Scan for the cell matching the given text and deliver its [X, Y] coordinate at center. 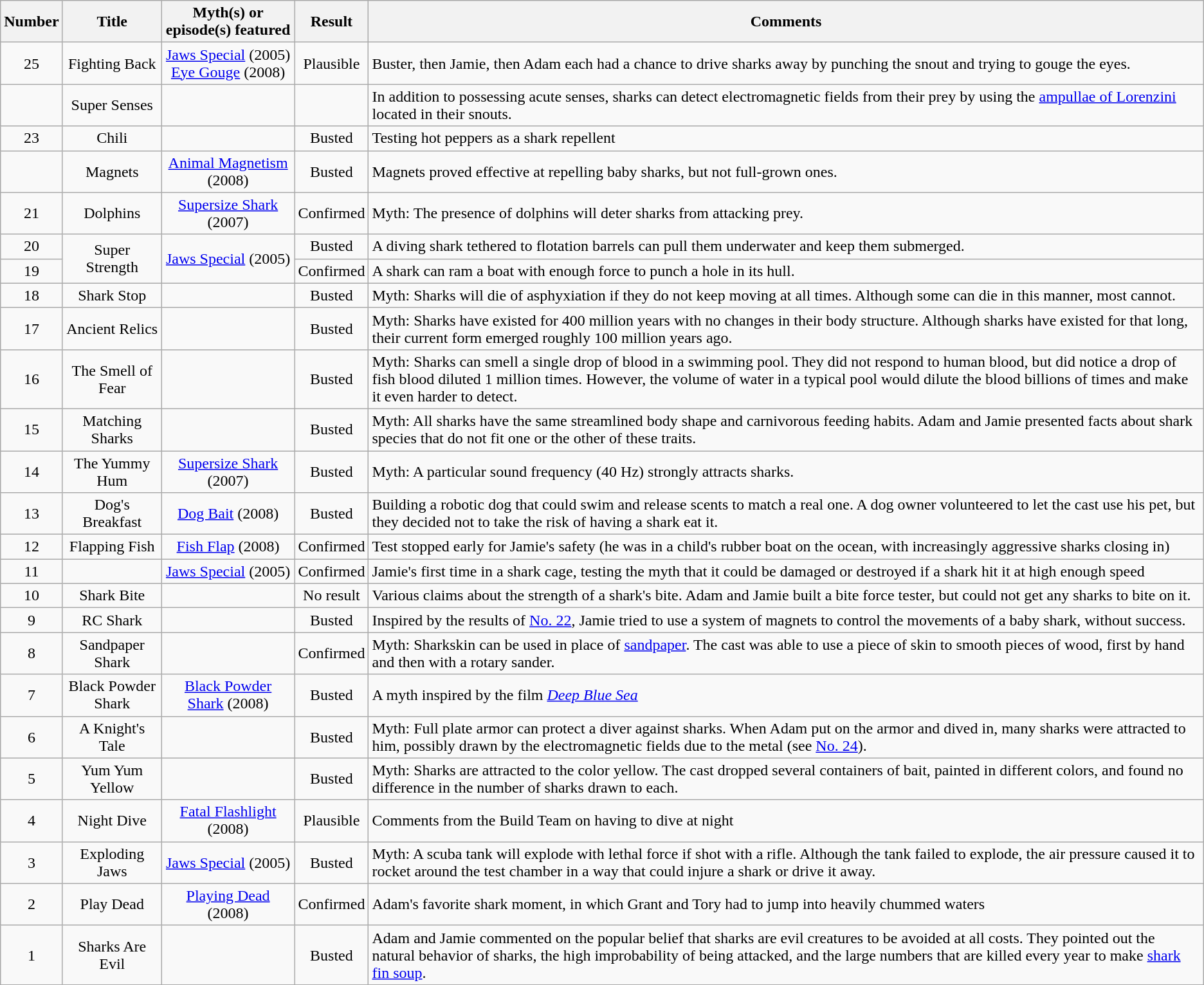
The Yummy Hum [112, 471]
Super Strength [112, 259]
A shark can ram a boat with enough force to punch a hole in its hull. [786, 271]
Myth: A particular sound frequency (40 Hz) strongly attracts sharks. [786, 471]
Myth: Sharks will die of asphyxiation if they do not keep moving at all times. Although some can die in this manner, most cannot. [786, 295]
7 [32, 695]
Exploding Jaws [112, 862]
14 [32, 471]
5 [32, 778]
Animal Magnetism (2008) [228, 171]
Sharks Are Evil [112, 955]
Myth: The presence of dolphins will deter sharks from attacking prey. [786, 214]
Dolphins [112, 214]
A myth inspired by the film Deep Blue Sea [786, 695]
Chili [112, 138]
Magnets [112, 171]
Dog's Breakfast [112, 513]
Super Senses [112, 106]
A Knight's Tale [112, 737]
Various claims about the strength of a shark's bite. Adam and Jamie built a bite force tester, but could not get any sharks to bite on it. [786, 596]
Testing hot peppers as a shark repellent [786, 138]
4 [32, 821]
Fatal Flashlight (2008) [228, 821]
Play Dead [112, 905]
Jaws Special (2005)Eye Gouge (2008) [228, 63]
Inspired by the results of No. 22, Jamie tried to use a system of magnets to control the movements of a baby shark, without success. [786, 620]
18 [32, 295]
RC Shark [112, 620]
20 [32, 246]
Fighting Back [112, 63]
Black Powder Shark [112, 695]
Black Powder Shark (2008) [228, 695]
13 [32, 513]
Jamie's first time in a shark cage, testing the myth that it could be damaged or destroyed if a shark hit it at high enough speed [786, 571]
23 [32, 138]
A diving shark tethered to flotation barrels can pull them underwater and keep them submerged. [786, 246]
Comments from the Build Team on having to dive at night [786, 821]
Flapping Fish [112, 547]
3 [32, 862]
Dog Bait (2008) [228, 513]
Shark Bite [112, 596]
The Smell of Fear [112, 379]
17 [32, 328]
12 [32, 547]
16 [32, 379]
Matching Sharks [112, 430]
Shark Stop [112, 295]
Night Dive [112, 821]
6 [32, 737]
10 [32, 596]
Adam's favorite shark moment, in which Grant and Tory had to jump into heavily chummed waters [786, 905]
8 [32, 654]
Myth(s) or episode(s) featured [228, 22]
1 [32, 955]
Number [32, 22]
Fish Flap (2008) [228, 547]
9 [32, 620]
Title [112, 22]
Sandpaper Shark [112, 654]
Buster, then Jamie, then Adam each had a chance to drive sharks away by punching the snout and trying to gouge the eyes. [786, 63]
Yum Yum Yellow [112, 778]
Result [332, 22]
No result [332, 596]
Test stopped early for Jamie's safety (he was in a child's rubber boat on the ocean, with increasingly aggressive sharks closing in) [786, 547]
Magnets proved effective at repelling baby sharks, but not full-grown ones. [786, 171]
Comments [786, 22]
2 [32, 905]
Ancient Relics [112, 328]
11 [32, 571]
19 [32, 271]
15 [32, 430]
Playing Dead (2008) [228, 905]
25 [32, 63]
21 [32, 214]
